From the cell containing the given text, extract its center point as [X, Y] coordinate. 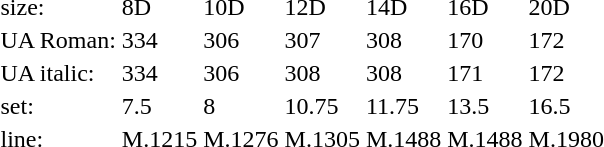
7.5 [159, 106]
170 [485, 40]
307 [322, 40]
171 [485, 73]
10.75 [322, 106]
13.5 [485, 106]
8 [241, 106]
11.75 [403, 106]
